Extract the (X, Y) coordinate from the center of the cell holding the provided text.  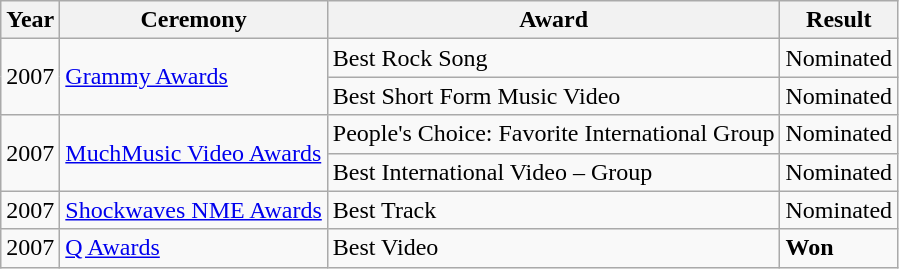
Best International Video – Group (554, 172)
Year (30, 20)
Best Video (554, 248)
Q Awards (194, 248)
Result (839, 20)
Ceremony (194, 20)
Award (554, 20)
Best Track (554, 210)
People's Choice: Favorite International Group (554, 134)
Grammy Awards (194, 77)
Best Short Form Music Video (554, 96)
MuchMusic Video Awards (194, 153)
Won (839, 248)
Best Rock Song (554, 58)
Shockwaves NME Awards (194, 210)
